Capture the cell that displays the provided text and extract its (X, Y) central coordinate. 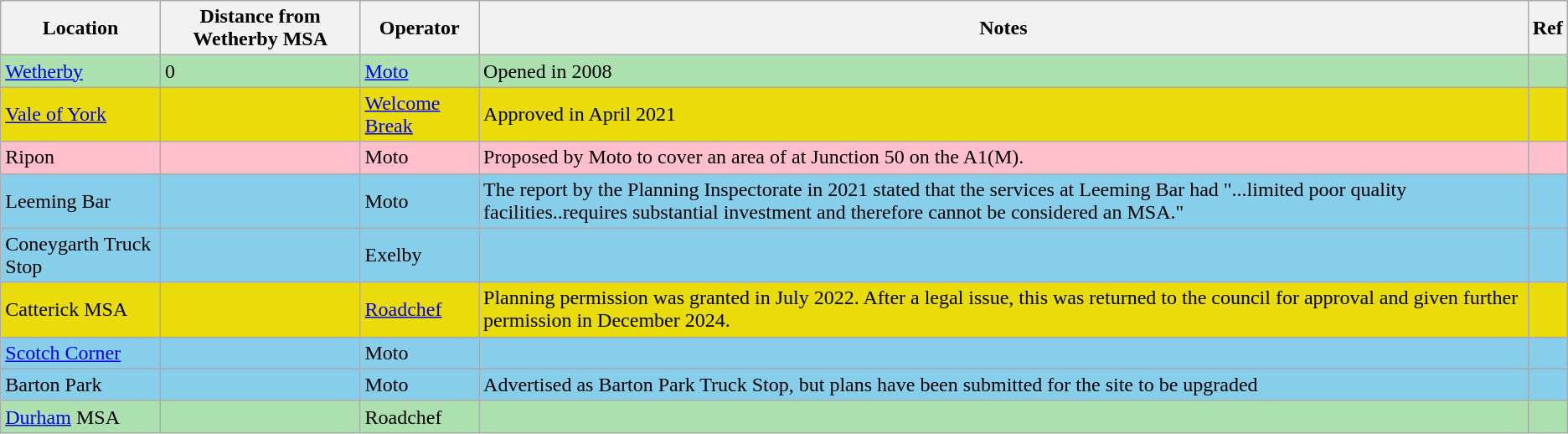
Ref (1548, 28)
Welcome Break (420, 114)
Wetherby (80, 71)
Durham MSA (80, 416)
0 (260, 71)
Location (80, 28)
Barton Park (80, 385)
Notes (1003, 28)
Distance from Wetherby MSA (260, 28)
Vale of York (80, 114)
Leeming Bar (80, 201)
Ripon (80, 158)
Coneygarth Truck Stop (80, 255)
Exelby (420, 255)
Scotch Corner (80, 353)
Opened in 2008 (1003, 71)
Approved in April 2021 (1003, 114)
Advertised as Barton Park Truck Stop, but plans have been submitted for the site to be upgraded (1003, 385)
Catterick MSA (80, 310)
Proposed by Moto to cover an area of at Junction 50 on the A1(M). (1003, 158)
Operator (420, 28)
